Identify which cell holds the provided text, then report its (x, y) central coordinate. 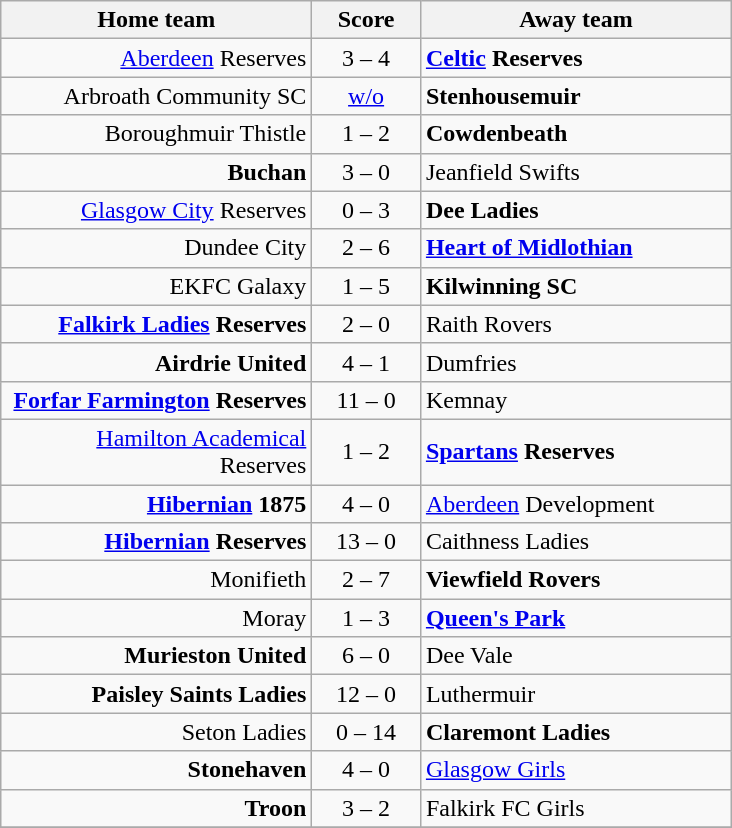
Hibernian 1875 (156, 503)
Caithness Ladies (576, 542)
1 – 3 (366, 618)
Cowdenbeath (576, 134)
Moray (156, 618)
12 – 0 (366, 694)
Spartans Reserves (576, 452)
11 – 0 (366, 400)
Arbroath Community SC (156, 96)
Stenhousemuir (576, 96)
Heart of Midlothian (576, 248)
Paisley Saints Ladies (156, 694)
2 – 0 (366, 324)
Kemnay (576, 400)
Home team (156, 20)
3 – 2 (366, 808)
Buchan (156, 172)
Score (366, 20)
Queen's Park (576, 618)
0 – 3 (366, 210)
Glasgow City Reserves (156, 210)
Airdrie United (156, 362)
EKFC Galaxy (156, 286)
Dee Ladies (576, 210)
Aberdeen Reserves (156, 58)
1 – 5 (366, 286)
2 – 6 (366, 248)
Falkirk Ladies Reserves (156, 324)
Jeanfield Swifts (576, 172)
13 – 0 (366, 542)
Dumfries (576, 362)
Luthermuir (576, 694)
Dundee City (156, 248)
Celtic Reserves (576, 58)
2 – 7 (366, 580)
Hamilton Academical Reserves (156, 452)
Falkirk FC Girls (576, 808)
Forfar Farmington Reserves (156, 400)
Raith Rovers (576, 324)
Away team (576, 20)
Viewfield Rovers (576, 580)
3 – 0 (366, 172)
Stonehaven (156, 770)
Aberdeen Development (576, 503)
Troon (156, 808)
6 – 0 (366, 656)
Dee Vale (576, 656)
Seton Ladies (156, 732)
0 – 14 (366, 732)
Glasgow Girls (576, 770)
Kilwinning SC (576, 286)
Monifieth (156, 580)
w/o (366, 96)
Claremont Ladies (576, 732)
4 – 1 (366, 362)
Hibernian Reserves (156, 542)
Boroughmuir Thistle (156, 134)
Murieston United (156, 656)
3 – 4 (366, 58)
